Scan for the cell matching the given text and deliver its [x, y] coordinate at center. 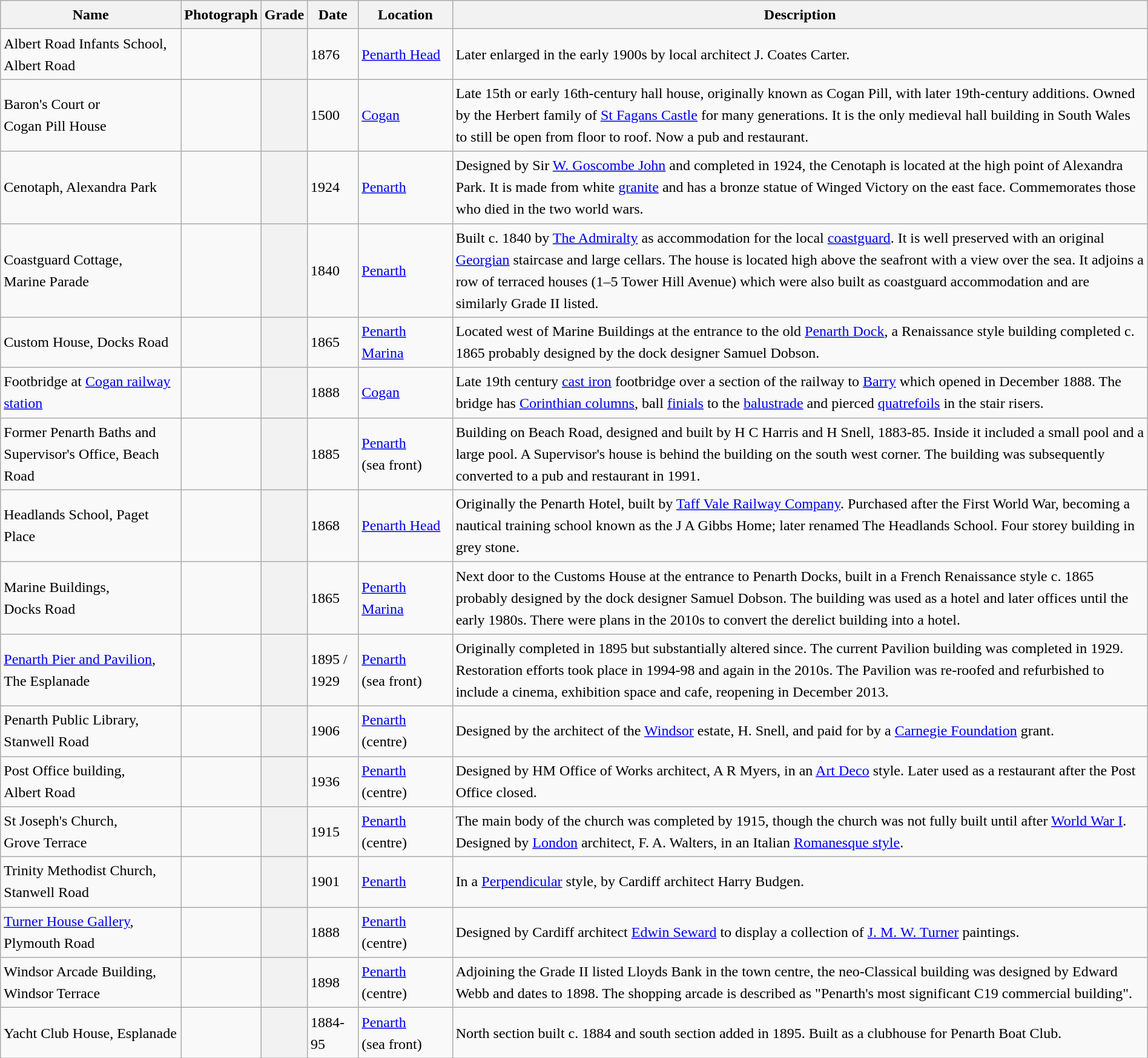
Headlands School, Paget Place [91, 525]
Designed by Cardiff architect Edwin Seward to display a collection of J. M. W. Turner paintings. [800, 932]
Coastguard Cottage, Marine Parade [91, 270]
1840 [333, 270]
Grade [284, 15]
1906 [333, 731]
Cenotaph, Alexandra Park [91, 188]
Trinity Methodist Church, Stanwell Road [91, 882]
Photograph [221, 15]
Yacht Club House, Esplanade [91, 1033]
1876 [333, 54]
Marine Buildings, Docks Road [91, 598]
Name [91, 15]
1915 [333, 832]
1868 [333, 525]
In a Perpendicular style, by Cardiff architect Harry Budgen. [800, 882]
Designed by HM Office of Works architect, A R Myers, in an Art Deco style. Later used as a restaurant after the Post Office closed. [800, 782]
1895 / 1929 [333, 669]
Date [333, 15]
Footbridge at Cogan railway station [91, 392]
Description [800, 15]
Albert Road Infants School, Albert Road [91, 54]
1885 [333, 454]
1500 [333, 115]
Former Penarth Baths and Supervisor's Office, Beach Road [91, 454]
Windsor Arcade Building, Windsor Terrace [91, 983]
1901 [333, 882]
St Joseph's Church, Grove Terrace [91, 832]
Location [406, 15]
North section built c. 1884 and south section added in 1895. Built as a clubhouse for Penarth Boat Club. [800, 1033]
1924 [333, 188]
1884-95 [333, 1033]
Later enlarged in the early 1900s by local architect J. Coates Carter. [800, 54]
1898 [333, 983]
1936 [333, 782]
Penarth Pier and Pavilion, The Esplanade [91, 669]
Post Office building, Albert Road [91, 782]
Custom House, Docks Road [91, 343]
Turner House Gallery, Plymouth Road [91, 932]
Penarth Public Library, Stanwell Road [91, 731]
Designed by the architect of the Windsor estate, H. Snell, and paid for by a Carnegie Foundation grant. [800, 731]
Baron's Court or Cogan Pill House [91, 115]
